Determine the [x, y] coordinate at the center of the cell enclosing the given text.  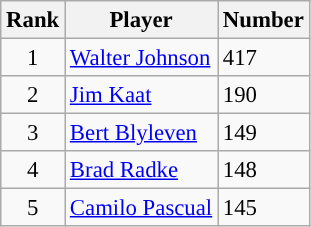
145 [264, 208]
3 [33, 133]
1 [33, 58]
Player [142, 20]
5 [33, 208]
Walter Johnson [142, 58]
Bert Blyleven [142, 133]
Rank [33, 20]
4 [33, 170]
Number [264, 20]
Camilo Pascual [142, 208]
2 [33, 95]
417 [264, 58]
Brad Radke [142, 170]
149 [264, 133]
Jim Kaat [142, 95]
190 [264, 95]
148 [264, 170]
